Return the [x, y] coordinate for the center point of the cell that contains the specified text.  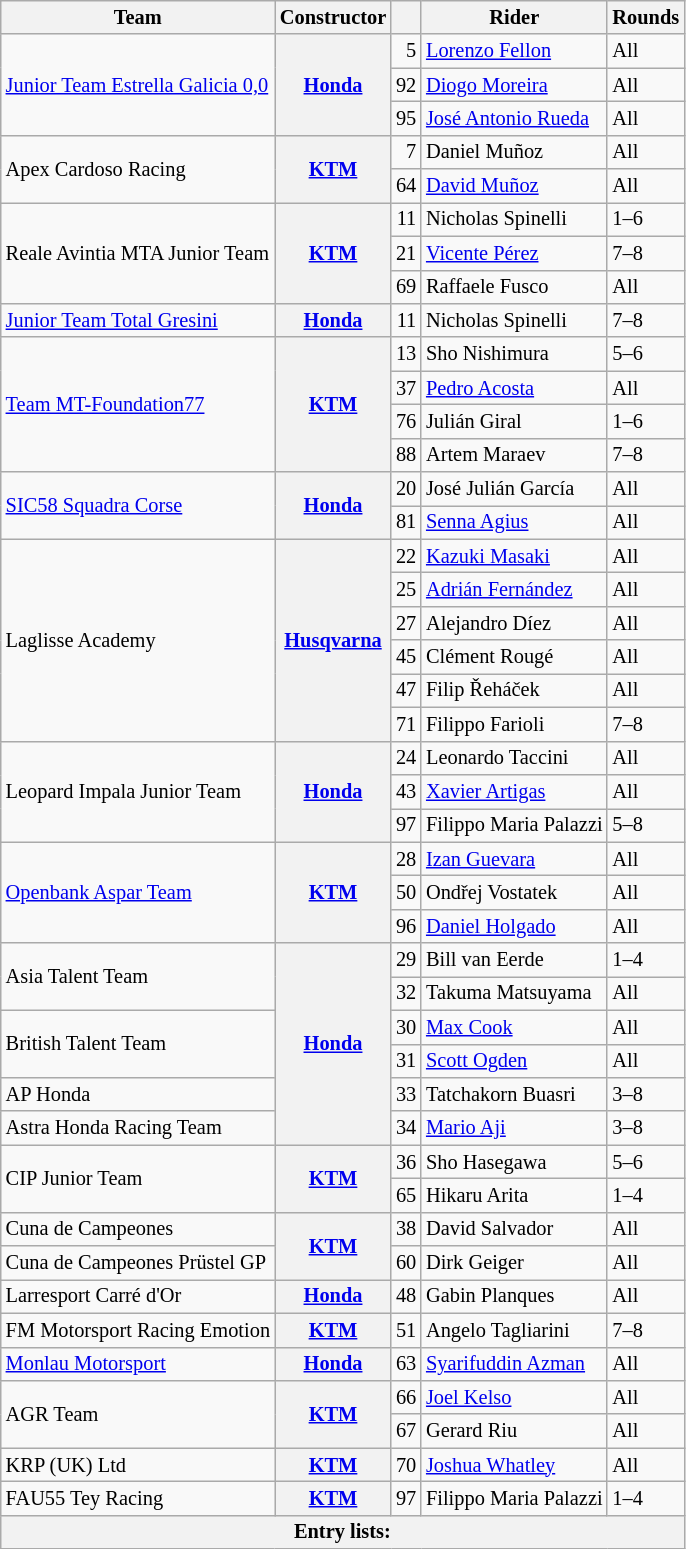
36 [406, 1162]
60 [406, 1263]
88 [406, 455]
Team [138, 17]
81 [406, 522]
José Antonio Rueda [514, 118]
31 [406, 1061]
Cuna de Campeones [138, 1229]
FAU55 Tey Racing [138, 1498]
KRP (UK) Ltd [138, 1465]
20 [406, 489]
Dirk Geiger [514, 1263]
21 [406, 253]
69 [406, 287]
Syarifuddin Azman [514, 1364]
FM Motorsport Racing Emotion [138, 1330]
Tatchakorn Buasri [514, 1094]
32 [406, 993]
David Muñoz [514, 186]
AP Honda [138, 1094]
Pedro Acosta [514, 388]
Mario Aji [514, 1128]
48 [406, 1296]
Filip Řeháček [514, 690]
67 [406, 1431]
Artem Maraev [514, 455]
13 [406, 354]
24 [406, 758]
Openbank Aspar Team [138, 892]
Laglisse Academy [138, 640]
Husqvarna [333, 640]
Angelo Tagliarini [514, 1330]
Kazuki Masaki [514, 556]
65 [406, 1195]
British Talent Team [138, 1044]
29 [406, 960]
38 [406, 1229]
David Salvador [514, 1229]
Sho Nishimura [514, 354]
Gabin Planques [514, 1296]
Max Cook [514, 1027]
Rider [514, 17]
45 [406, 657]
Entry lists: [342, 1532]
5–8 [646, 825]
Filippo Farioli [514, 724]
33 [406, 1094]
Team MT-Foundation77 [138, 404]
Bill van Eerde [514, 960]
Daniel Holgado [514, 926]
Scott Ogden [514, 1061]
Daniel Muñoz [514, 152]
64 [406, 186]
25 [406, 589]
Izan Guevara [514, 859]
30 [406, 1027]
Alejandro Díez [514, 623]
Joel Kelso [514, 1397]
Leonardo Taccini [514, 758]
SIC58 Squadra Corse [138, 506]
43 [406, 791]
28 [406, 859]
Astra Honda Racing Team [138, 1128]
Lorenzo Fellon [514, 51]
Raffaele Fusco [514, 287]
Joshua Whatley [514, 1465]
Cuna de Campeones Prüstel GP [138, 1263]
Gerard Riu [514, 1431]
95 [406, 118]
7 [406, 152]
Rounds [646, 17]
27 [406, 623]
CIP Junior Team [138, 1178]
47 [406, 690]
Asia Talent Team [138, 976]
51 [406, 1330]
Senna Agius [514, 522]
José Julián García [514, 489]
37 [406, 388]
AGR Team [138, 1414]
Junior Team Estrella Galicia 0,0 [138, 84]
Ondřej Vostatek [514, 892]
Julián Giral [514, 421]
Junior Team Total Gresini [138, 320]
71 [406, 724]
96 [406, 926]
5 [406, 51]
Larresport Carré d'Or [138, 1296]
Xavier Artigas [514, 791]
63 [406, 1364]
Reale Avintia MTA Junior Team [138, 252]
Apex Cardoso Racing [138, 168]
34 [406, 1128]
Sho Hasegawa [514, 1162]
76 [406, 421]
Vicente Pérez [514, 253]
50 [406, 892]
22 [406, 556]
70 [406, 1465]
Takuma Matsuyama [514, 993]
Constructor [333, 17]
Adrián Fernández [514, 589]
92 [406, 85]
Clément Rougé [514, 657]
Diogo Moreira [514, 85]
Leopard Impala Junior Team [138, 792]
Hikaru Arita [514, 1195]
66 [406, 1397]
Monlau Motorsport [138, 1364]
